Search for the cell housing the specified text and yield its [X, Y] center coordinate. 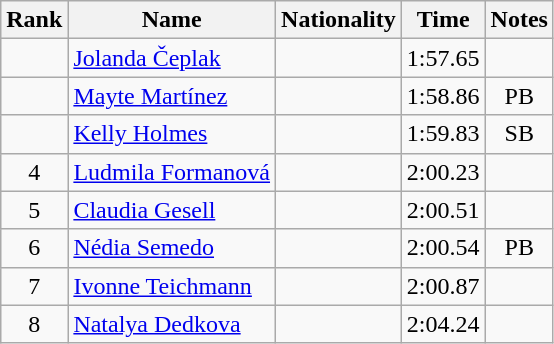
Claudia Gesell [172, 210]
Notes [519, 20]
6 [34, 248]
Kelly Holmes [172, 134]
Rank [34, 20]
Jolanda Čeplak [172, 58]
2:04.24 [443, 324]
Ivonne Teichmann [172, 286]
Mayte Martínez [172, 96]
2:00.51 [443, 210]
5 [34, 210]
8 [34, 324]
Natalya Dedkova [172, 324]
2:00.23 [443, 172]
1:58.86 [443, 96]
Name [172, 20]
1:59.83 [443, 134]
2:00.87 [443, 286]
7 [34, 286]
2:00.54 [443, 248]
SB [519, 134]
Time [443, 20]
1:57.65 [443, 58]
Ludmila Formanová [172, 172]
4 [34, 172]
Nationality [339, 20]
Nédia Semedo [172, 248]
